Scan for the cell matching the given text and deliver its [x, y] coordinate at center. 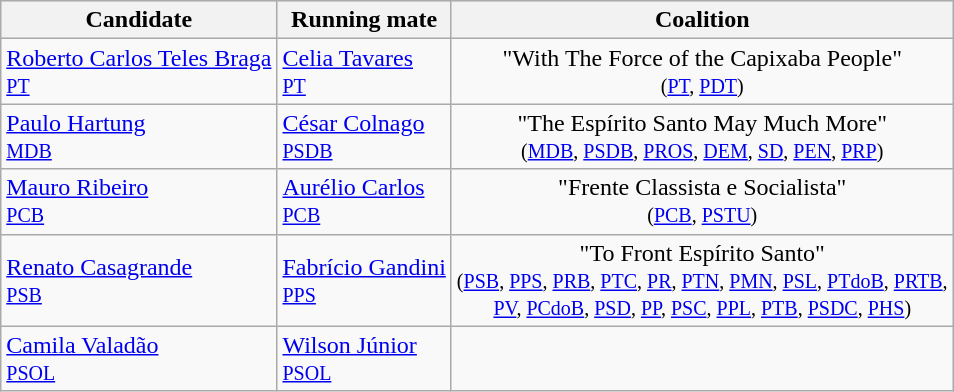
Fabrício GandiniPPS [364, 280]
Wilson JúniorPSOL [364, 358]
Camila ValadãoPSOL [139, 358]
"Frente Classista e Socialista"(PCB, PSTU) [702, 202]
Paulo HartungMDB [139, 136]
"To Front Espírito Santo"(PSB, PPS, PRB, PTC, PR, PTN, PMN, PSL, PTdoB, PRTB, PV, PCdoB, PSD, PP, PSC, PPL, PTB, PSDC, PHS) [702, 280]
Celia TavaresPT [364, 72]
Roberto Carlos Teles BragaPT [139, 72]
César ColnagoPSDB [364, 136]
Mauro RibeiroPCB [139, 202]
"The Espírito Santo May Much More"(MDB, PSDB, PROS, DEM, SD, PEN, PRP) [702, 136]
"With The Force of the Capixaba People"(PT, PDT) [702, 72]
Aurélio CarlosPCB [364, 202]
Renato CasagrandePSB [139, 280]
Coalition [702, 20]
Candidate [139, 20]
Running mate [364, 20]
